Scan for the cell matching the given text and deliver its (X, Y) coordinate at center. 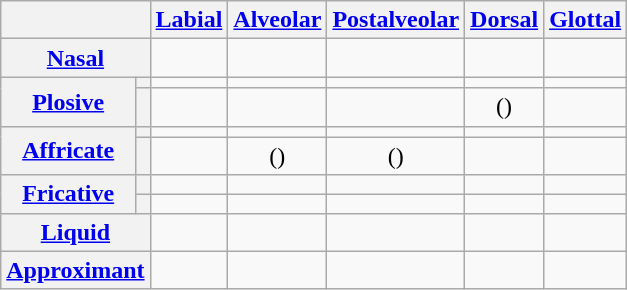
Postalveolar (396, 20)
Dorsal (504, 20)
Alveolar (278, 20)
Liquid (76, 232)
Plosive (68, 102)
Affricate (68, 150)
Glottal (586, 20)
Approximant (76, 270)
Labial (189, 20)
Nasal (76, 58)
Fricative (68, 194)
